Return [x, y] of the center of cell containing provided text 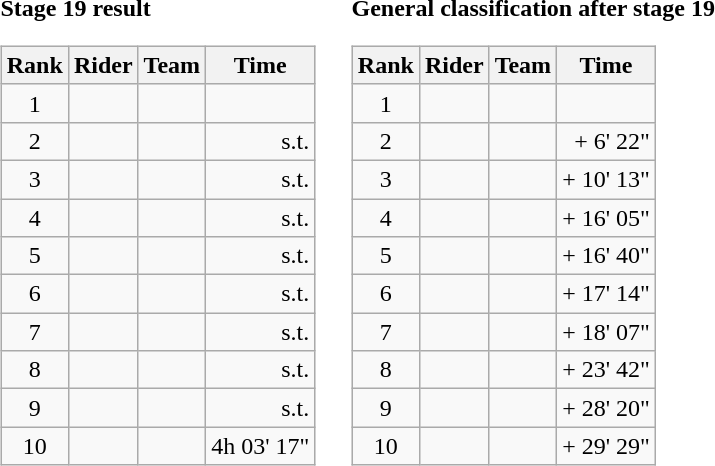
+ 16' 05" [606, 217]
+ 6' 22" [606, 141]
+ 29' 29" [606, 446]
4h 03' 17" [260, 446]
+ 17' 14" [606, 294]
+ 23' 42" [606, 370]
+ 10' 13" [606, 179]
+ 28' 20" [606, 408]
+ 16' 40" [606, 256]
+ 18' 07" [606, 332]
